Capture the cell that displays the provided text and extract its (X, Y) central coordinate. 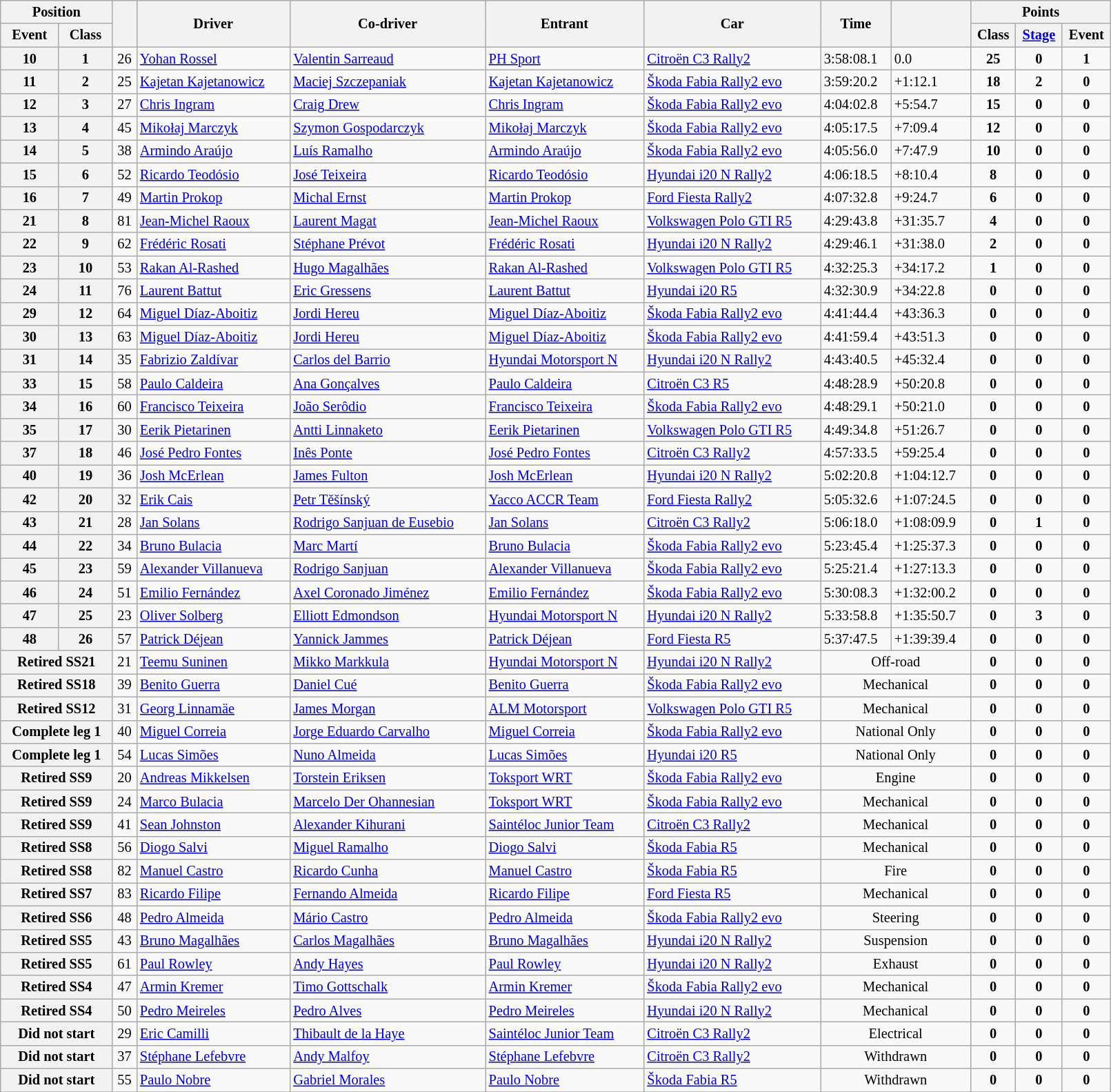
60 (124, 406)
Co-driver (388, 23)
7 (86, 198)
Steering (895, 917)
+50:21.0 (931, 406)
5:33:58.8 (856, 615)
+31:35.7 (931, 221)
Electrical (895, 1033)
50 (124, 1011)
32 (124, 499)
Time (856, 23)
+8:10.4 (931, 175)
Thibault de la Haye (388, 1033)
61 (124, 964)
55 (124, 1080)
Car (732, 23)
Retired SS21 (57, 662)
+1:12.1 (931, 81)
4:06:18.5 (856, 175)
+1:35:50.7 (931, 615)
Michal Ernst (388, 198)
5 (86, 151)
+7:09.4 (931, 128)
Fernando Almeida (388, 894)
Hugo Magalhães (388, 268)
41 (124, 824)
4:04:02.8 (856, 105)
5:05:32.6 (856, 499)
Mikko Markkula (388, 662)
Valentin Sarreaud (388, 59)
28 (124, 523)
Yohan Rossel (213, 59)
3:59:20.2 (856, 81)
Marco Bulacia (213, 802)
82 (124, 871)
Sean Johnston (213, 824)
+43:36.3 (931, 314)
Marcelo Der Ohannesian (388, 802)
+1:07:24.5 (931, 499)
Luís Ramalho (388, 151)
4:32:25.3 (856, 268)
Petr Těšínský (388, 499)
4:48:29.1 (856, 406)
João Serôdio (388, 406)
19 (86, 476)
81 (124, 221)
Craig Drew (388, 105)
Antti Linnaketo (388, 430)
+7:47.9 (931, 151)
Rodrigo Sanjuan (388, 569)
Daniel Cué (388, 685)
57 (124, 639)
76 (124, 290)
5:02:20.8 (856, 476)
5:06:18.0 (856, 523)
+1:25:37.3 (931, 546)
Oliver Solberg (213, 615)
Fire (895, 871)
Georg Linnamäe (213, 708)
+45:32.4 (931, 360)
+1:39:39.4 (931, 639)
Ricardo Cunha (388, 871)
27 (124, 105)
4:05:17.5 (856, 128)
Szymon Gospodarczyk (388, 128)
4:29:46.1 (856, 244)
+31:38.0 (931, 244)
5:25:21.4 (856, 569)
5:23:45.4 (856, 546)
Marc Martí (388, 546)
Axel Coronado Jiménez (388, 593)
Carlos Magalhães (388, 941)
Erik Cais (213, 499)
Retired SS7 (57, 894)
+43:51.3 (931, 337)
0.0 (931, 59)
+59:25.4 (931, 453)
+5:54.7 (931, 105)
Yacco ACCR Team (565, 499)
64 (124, 314)
José Teixeira (388, 175)
5:30:08.3 (856, 593)
33 (30, 384)
38 (124, 151)
Andreas Mikkelsen (213, 778)
Position (57, 12)
Fabrizio Zaldívar (213, 360)
83 (124, 894)
4:05:56.0 (856, 151)
4:41:44.4 (856, 314)
+50:20.8 (931, 384)
4:32:30.9 (856, 290)
Citroën C3 R5 (732, 384)
Timo Gottschalk (388, 987)
Suspension (895, 941)
Gabriel Morales (388, 1080)
58 (124, 384)
49 (124, 198)
Teemu Suninen (213, 662)
Stage (1039, 35)
4:48:28.9 (856, 384)
62 (124, 244)
56 (124, 848)
Rodrigo Sanjuan de Eusebio (388, 523)
54 (124, 755)
36 (124, 476)
+1:08:09.9 (931, 523)
52 (124, 175)
Pedro Alves (388, 1011)
Elliott Edmondson (388, 615)
4:49:34.8 (856, 430)
4:29:43.8 (856, 221)
ALM Motorsport (565, 708)
17 (86, 430)
Driver (213, 23)
Miguel Ramalho (388, 848)
PH Sport (565, 59)
Jorge Eduardo Carvalho (388, 732)
Alexander Kihurani (388, 824)
Exhaust (895, 964)
4:07:32.8 (856, 198)
Mário Castro (388, 917)
Carlos del Barrio (388, 360)
+1:32:00.2 (931, 593)
Ana Gonçalves (388, 384)
59 (124, 569)
4:57:33.5 (856, 453)
Retired SS18 (57, 685)
44 (30, 546)
Retired SS12 (57, 708)
63 (124, 337)
39 (124, 685)
Points (1040, 12)
4:43:40.5 (856, 360)
42 (30, 499)
9 (86, 244)
Maciej Szczepaniak (388, 81)
Eric Camilli (213, 1033)
James Fulton (388, 476)
4:41:59.4 (856, 337)
Off-road (895, 662)
Retired SS6 (57, 917)
53 (124, 268)
Yannick Jammes (388, 639)
+34:22.8 (931, 290)
Inês Ponte (388, 453)
Entrant (565, 23)
Andy Hayes (388, 964)
+1:27:13.3 (931, 569)
+51:26.7 (931, 430)
5:37:47.5 (856, 639)
+34:17.2 (931, 268)
+9:24.7 (931, 198)
Nuno Almeida (388, 755)
Engine (895, 778)
James Morgan (388, 708)
Torstein Eriksen (388, 778)
Eric Gressens (388, 290)
Laurent Magat (388, 221)
3:58:08.1 (856, 59)
Stéphane Prévot (388, 244)
Andy Malfoy (388, 1057)
51 (124, 593)
+1:04:12.7 (931, 476)
